Extract the [X, Y] coordinate from the center of the cell holding the provided text.  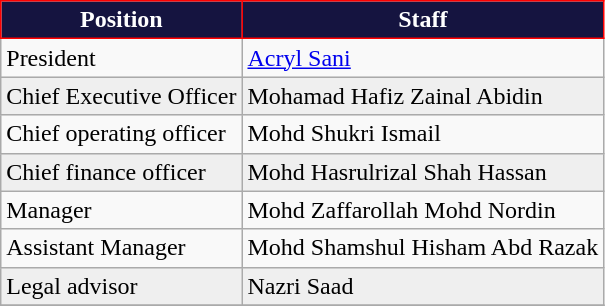
President [122, 58]
Assistant Manager [122, 248]
Nazri Saad [423, 286]
Staff [423, 20]
Position [122, 20]
Chief Executive Officer [122, 96]
Mohd Zaffarollah Mohd Nordin [423, 210]
Acryl Sani [423, 58]
Manager [122, 210]
Chief finance officer [122, 172]
Mohd Shukri Ismail [423, 134]
Legal advisor [122, 286]
Chief operating officer [122, 134]
Mohamad Hafiz Zainal Abidin [423, 96]
Mohd Hasrulrizal Shah Hassan [423, 172]
Mohd Shamshul Hisham Abd Razak [423, 248]
